Detect which cell encompasses the target text, then output its [x, y] center coordinate. 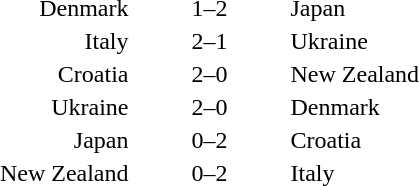
2–1 [210, 41]
0–2 [210, 140]
